Provide the (x, y) coordinate of the cell's center where the given text is located.  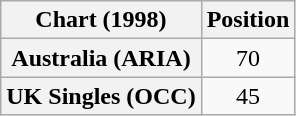
45 (248, 96)
Australia (ARIA) (101, 58)
Chart (1998) (101, 20)
UK Singles (OCC) (101, 96)
70 (248, 58)
Position (248, 20)
